Detect which cell encompasses the target text, then output its [X, Y] center coordinate. 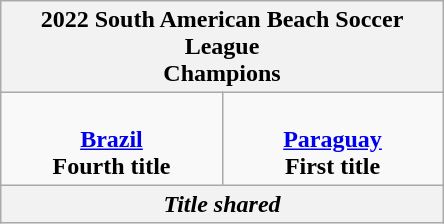
ParaguayFirst title [332, 139]
BrazilFourth title [112, 139]
Title shared [222, 204]
2022 South American Beach Soccer LeagueChampions [222, 47]
